Capture the cell that displays the provided text and extract its [x, y] central coordinate. 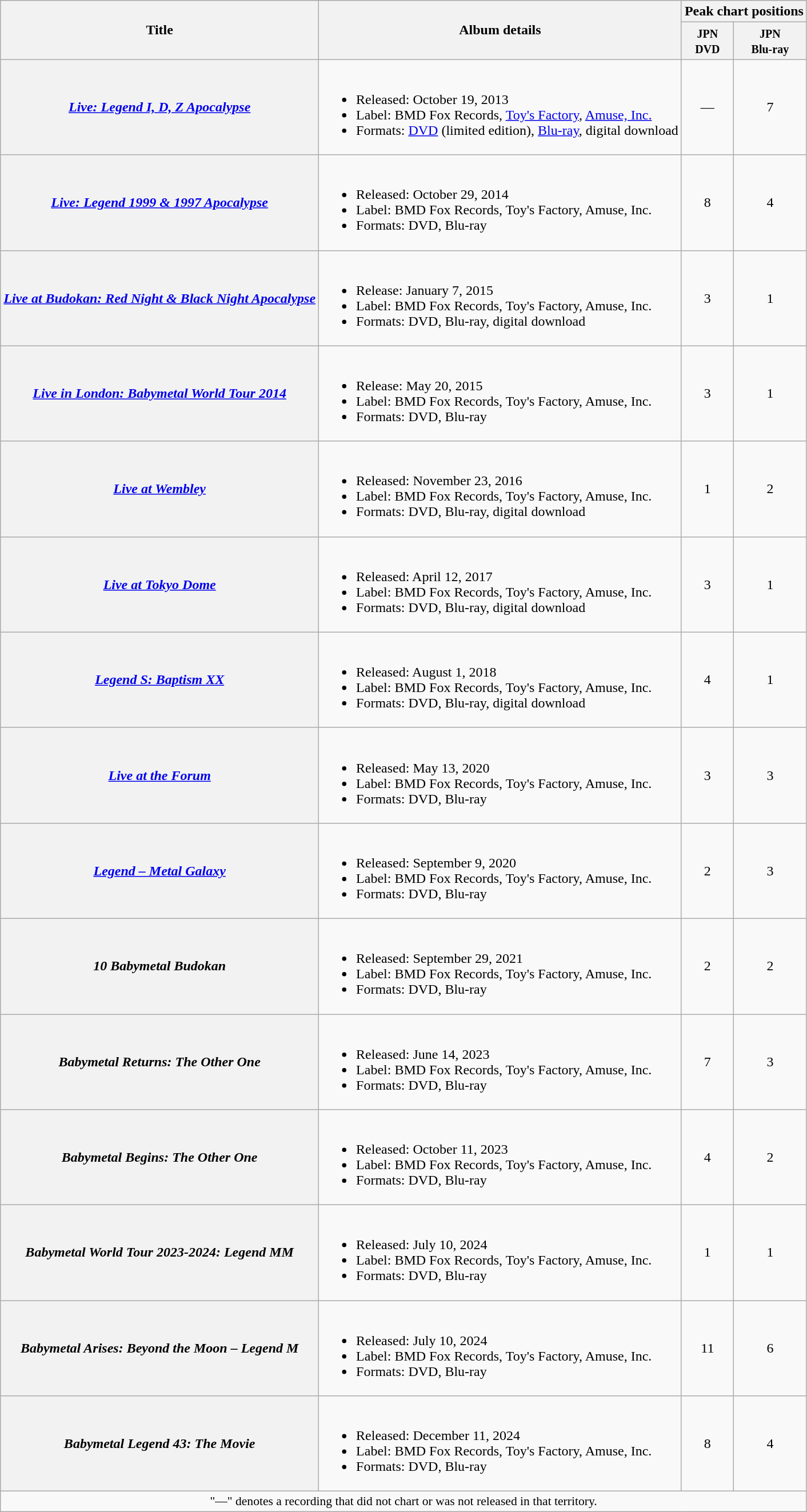
Babymetal Returns: The Other One [160, 1062]
Release: May 20, 2015 Label: BMD Fox Records, Toy's Factory, Amuse, Inc.Formats: DVD, Blu-ray [501, 393]
Released: September 9, 2020Label: BMD Fox Records, Toy's Factory, Amuse, Inc.Formats: DVD, Blu-ray [501, 871]
Live at Tokyo Dome [160, 584]
Released: August 1, 2018Label: BMD Fox Records, Toy's Factory, Amuse, Inc.Formats: DVD, Blu-ray, digital download [501, 680]
Babymetal Arises: Beyond the Moon – Legend M [160, 1349]
Title [160, 30]
Released: September 29, 2021Label: BMD Fox Records, Toy's Factory, Amuse, Inc.Formats: DVD, Blu-ray [501, 966]
6 [770, 1349]
Released: October 29, 2014Label: BMD Fox Records, Toy's Factory, Amuse, Inc.Formats: DVD, Blu-ray [501, 202]
JPNDVD [708, 41]
Live at Wembley [160, 489]
Released: October 19, 2013Label: BMD Fox Records, Toy's Factory, Amuse, Inc.Formats: DVD (limited edition), Blu-ray, digital download [501, 107]
Live at Budokan: Red Night & Black Night Apocalypse [160, 298]
Babymetal World Tour 2023-2024: Legend MM [160, 1253]
Babymetal Legend 43: The Movie [160, 1443]
— [708, 107]
10 Babymetal Budokan [160, 966]
Released: October 11, 2023Label: BMD Fox Records, Toy's Factory, Amuse, Inc.Formats: DVD, Blu-ray [501, 1158]
Peak chart positions [744, 11]
Album details [501, 30]
Released: December 11, 2024Label: BMD Fox Records, Toy's Factory, Amuse, Inc.Formats: DVD, Blu-ray [501, 1443]
Live in London: Babymetal World Tour 2014 [160, 393]
Legend – Metal Galaxy [160, 871]
Released: April 12, 2017Label: BMD Fox Records, Toy's Factory, Amuse, Inc.Formats: DVD, Blu-ray, digital download [501, 584]
Live: Legend 1999 & 1997 Apocalypse [160, 202]
Released: May 13, 2020Label: BMD Fox Records, Toy's Factory, Amuse, Inc.Formats: DVD, Blu-ray [501, 775]
Released: November 23, 2016Label: BMD Fox Records, Toy's Factory, Amuse, Inc.Formats: DVD, Blu-ray, digital download [501, 489]
Released: June 14, 2023Label: BMD Fox Records, Toy's Factory, Amuse, Inc.Formats: DVD, Blu-ray [501, 1062]
Live: Legend I, D, Z Apocalypse [160, 107]
Live at the Forum [160, 775]
11 [708, 1349]
"—" denotes a recording that did not chart or was not released in that territory. [403, 1502]
Release: January 7, 2015 Label: BMD Fox Records, Toy's Factory, Amuse, Inc.Formats: DVD, Blu-ray, digital download [501, 298]
Babymetal Begins: The Other One [160, 1158]
Legend S: Baptism XX [160, 680]
JPNBlu-ray [770, 41]
